Output the (x, y) coordinate of the center of the cell containing the given text.  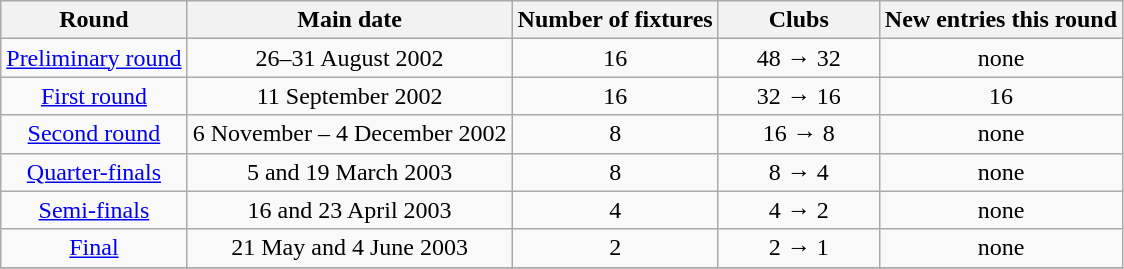
48 → 32 (798, 58)
16 and 23 April 2003 (350, 210)
4 (615, 210)
5 and 19 March 2003 (350, 172)
32 → 16 (798, 96)
16 → 8 (798, 134)
Clubs (798, 20)
6 November – 4 December 2002 (350, 134)
21 May and 4 June 2003 (350, 248)
26–31 August 2002 (350, 58)
Semi-finals (94, 210)
8 → 4 (798, 172)
Final (94, 248)
New entries this round (1000, 20)
11 September 2002 (350, 96)
Number of fixtures (615, 20)
Quarter-finals (94, 172)
First round (94, 96)
Second round (94, 134)
2 (615, 248)
Preliminary round (94, 58)
Round (94, 20)
4 → 2 (798, 210)
Main date (350, 20)
2 → 1 (798, 248)
